Scan for the cell matching the given text and deliver its (x, y) coordinate at center. 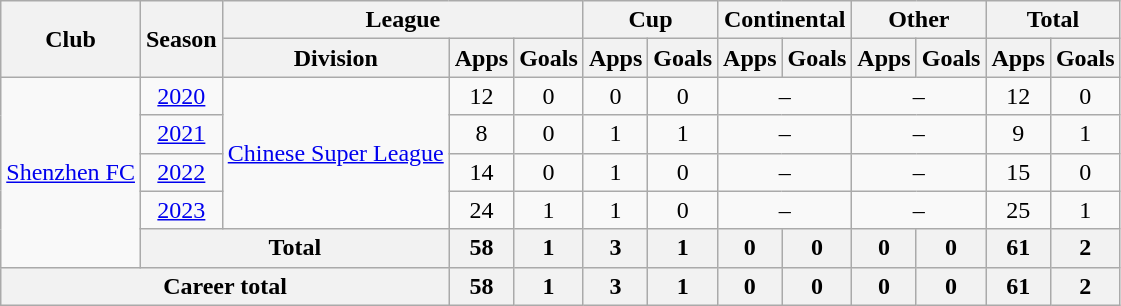
2020 (181, 96)
Other (919, 20)
15 (1018, 172)
25 (1018, 210)
8 (481, 134)
Continental (785, 20)
Season (181, 39)
14 (481, 172)
2021 (181, 134)
League (402, 20)
Chinese Super League (336, 153)
Club (71, 39)
2023 (181, 210)
Cup (650, 20)
2022 (181, 172)
Career total (225, 286)
9 (1018, 134)
24 (481, 210)
Division (336, 58)
Shenzhen FC (71, 172)
